For the text-containing cell, return its midpoint in (x, y) coordinate format. 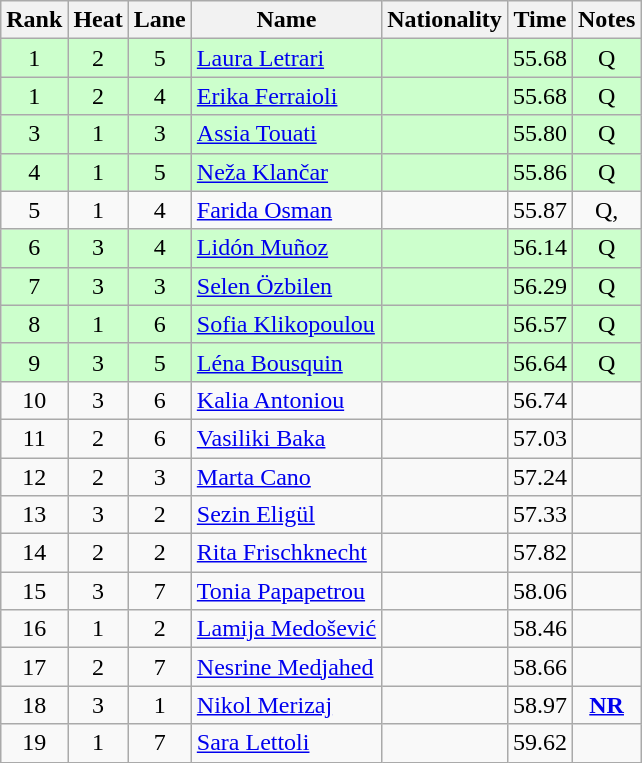
Nikol Merizaj (286, 705)
Selen Özbilen (286, 286)
Rank (34, 20)
Sara Lettoli (286, 743)
13 (34, 515)
12 (34, 477)
16 (34, 629)
Notes (606, 20)
55.87 (540, 210)
Laura Letrari (286, 58)
Erika Ferraioli (286, 96)
11 (34, 438)
10 (34, 400)
58.97 (540, 705)
Léna Bousquin (286, 362)
Kalia Antoniou (286, 400)
57.03 (540, 438)
NR (606, 705)
56.14 (540, 248)
56.29 (540, 286)
Sofia Klikopoulou (286, 324)
59.62 (540, 743)
Rita Frischknecht (286, 553)
Vasiliki Baka (286, 438)
Sezin Eligül (286, 515)
57.33 (540, 515)
Assia Touati (286, 134)
18 (34, 705)
56.74 (540, 400)
55.80 (540, 134)
Name (286, 20)
Lidón Muñoz (286, 248)
56.57 (540, 324)
Lane (160, 20)
Q, (606, 210)
55.86 (540, 172)
15 (34, 591)
19 (34, 743)
14 (34, 553)
57.24 (540, 477)
17 (34, 667)
58.46 (540, 629)
9 (34, 362)
Farida Osman (286, 210)
58.66 (540, 667)
Nesrine Medjahed (286, 667)
57.82 (540, 553)
Heat (98, 20)
Tonia Papapetrou (286, 591)
Lamija Medošević (286, 629)
56.64 (540, 362)
Nationality (445, 20)
8 (34, 324)
Time (540, 20)
58.06 (540, 591)
Neža Klančar (286, 172)
Marta Cano (286, 477)
